Provide the (x, y) coordinate of the cell's center where the given text is located.  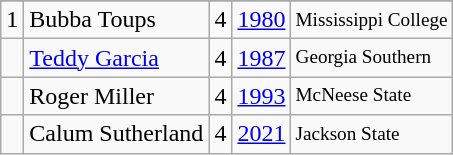
Jackson State (372, 134)
Bubba Toups (116, 20)
McNeese State (372, 96)
Roger Miller (116, 96)
1987 (262, 58)
Mississippi College (372, 20)
1993 (262, 96)
Calum Sutherland (116, 134)
2021 (262, 134)
1980 (262, 20)
Teddy Garcia (116, 58)
Georgia Southern (372, 58)
1 (12, 20)
